Capture the cell that displays the provided text and extract its [x, y] central coordinate. 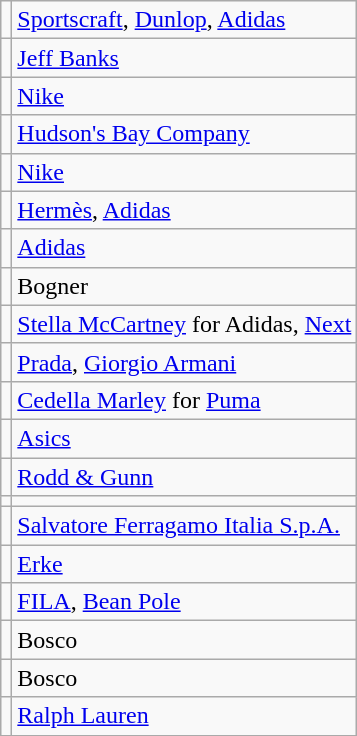
Stella McCartney for Adidas, Next [184, 324]
Hudson's Bay Company [184, 134]
Asics [184, 438]
Bogner [184, 286]
Jeff Banks [184, 58]
Prada, Giorgio Armani [184, 362]
Sportscraft, Dunlop, Adidas [184, 20]
Hermès, Adidas [184, 210]
Erke [184, 564]
Adidas [184, 248]
Salvatore Ferragamo Italia S.p.A. [184, 526]
Cedella Marley for Puma [184, 400]
Ralph Lauren [184, 716]
Rodd & Gunn [184, 477]
FILA, Bean Pole [184, 602]
